Extract the [x, y] coordinate from the center of the cell holding the provided text.  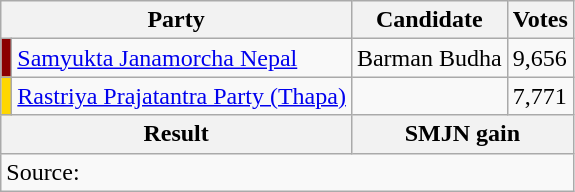
Party [176, 20]
Samyukta Janamorcha Nepal [182, 58]
Votes [540, 20]
SMJN gain [462, 134]
Rastriya Prajatantra Party (Thapa) [182, 96]
Barman Budha [429, 58]
9,656 [540, 58]
Candidate [429, 20]
Source: [288, 172]
7,771 [540, 96]
Result [176, 134]
